For the text-containing cell, return its midpoint in [x, y] coordinate format. 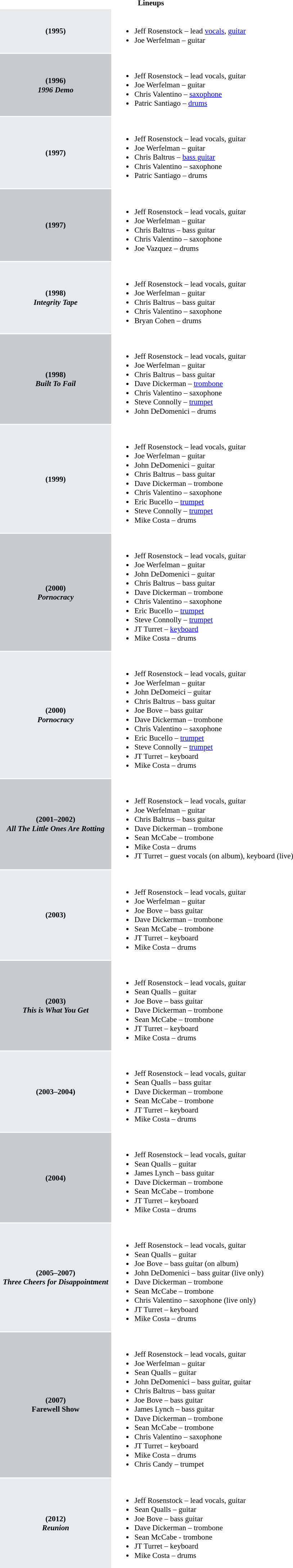
(1998) Integrity Tape [55, 297]
(2012) Reunion [55, 1523]
(2003–2004) [55, 1092]
(1995) [55, 31]
(2007) Farewell Show [55, 1405]
(2003) This is What You Get [55, 1006]
(1998) Built To Fail [55, 379]
(1996)1996 Demo [55, 85]
(2001–2002) All The Little Ones Are Rotting [55, 824]
(2004) [55, 1178]
(2003) [55, 914]
(1999) [55, 479]
(2005–2007) Three Cheers for Disappointment [55, 1278]
